Provide the (x, y) coordinate of the cell's center where the given text is located.  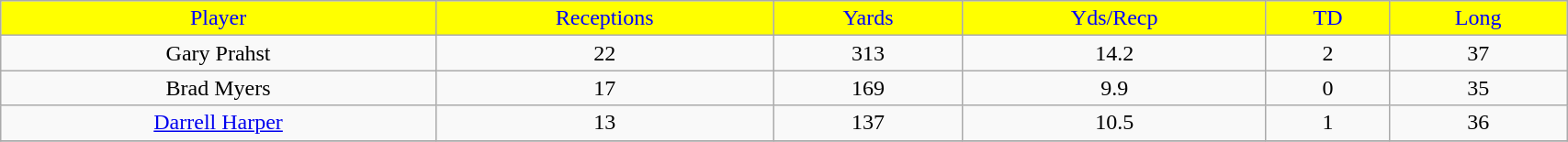
Receptions (604, 18)
2 (1327, 53)
13 (604, 123)
37 (1479, 53)
169 (868, 88)
36 (1479, 123)
Yds/Recp (1114, 18)
TD (1327, 18)
137 (868, 123)
Gary Prahst (219, 53)
Player (219, 18)
Darrell Harper (219, 123)
17 (604, 88)
9.9 (1114, 88)
14.2 (1114, 53)
Long (1479, 18)
0 (1327, 88)
Yards (868, 18)
313 (868, 53)
Brad Myers (219, 88)
10.5 (1114, 123)
35 (1479, 88)
22 (604, 53)
1 (1327, 123)
